For the text-containing cell, return its midpoint in [x, y] coordinate format. 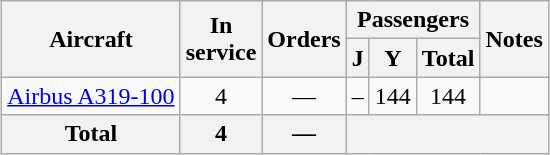
Notes [514, 39]
In service [221, 39]
– [358, 96]
J [358, 58]
Passengers [413, 20]
Aircraft [91, 39]
Orders [304, 39]
Y [392, 58]
Airbus A319-100 [91, 96]
